Search for the cell housing the specified text and yield its (X, Y) center coordinate. 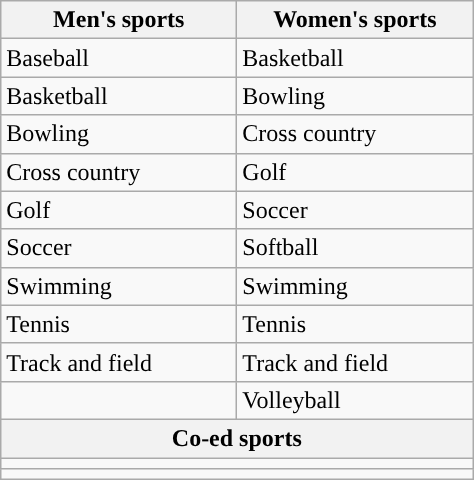
Men's sports (119, 20)
Co-ed sports (237, 438)
Women's sports (355, 20)
Softball (355, 248)
Volleyball (355, 400)
Baseball (119, 58)
